Capture the cell that displays the provided text and extract its (x, y) central coordinate. 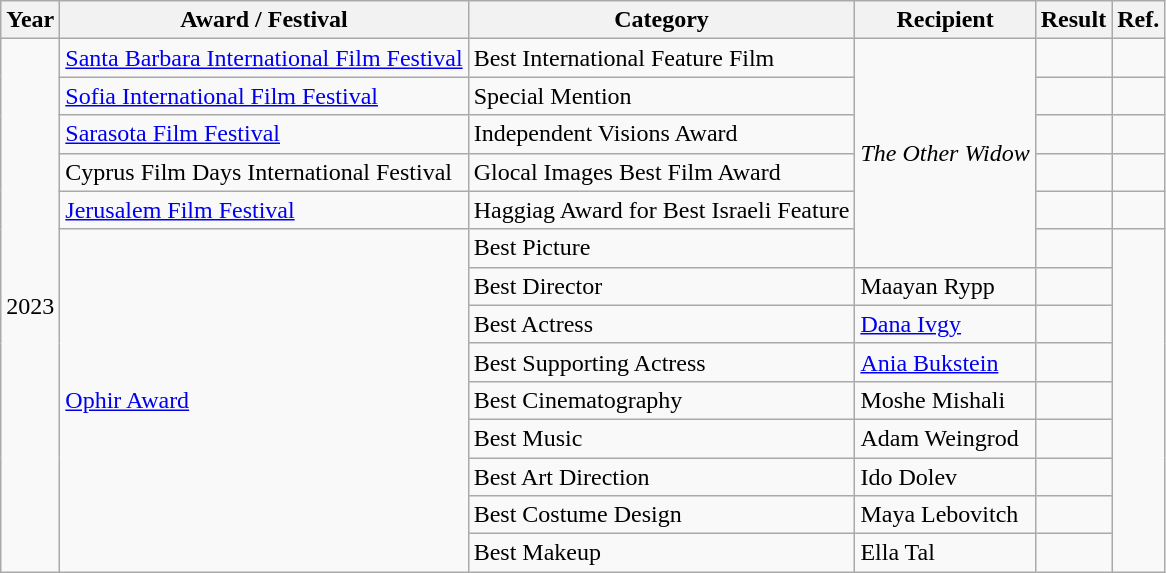
Best Cinematography (662, 400)
Jerusalem Film Festival (264, 210)
Best Actress (662, 324)
Haggiag Award for Best Israeli Feature (662, 210)
Ido Dolev (945, 477)
Ophir Award (264, 400)
Dana Ivgy (945, 324)
Glocal Images Best Film Award (662, 172)
Best Supporting Actress (662, 362)
Category (662, 20)
Sofia International Film Festival (264, 96)
Result (1073, 20)
Award / Festival (264, 20)
Maya Lebovitch (945, 515)
Best Costume Design (662, 515)
Sarasota Film Festival (264, 134)
Moshe Mishali (945, 400)
Santa Barbara International Film Festival (264, 58)
Ref. (1138, 20)
Best Director (662, 286)
Best Picture (662, 248)
Year (30, 20)
Best Music (662, 438)
Recipient (945, 20)
Independent Visions Award (662, 134)
Cyprus Film Days International Festival (264, 172)
Adam Weingrod (945, 438)
Ania Bukstein (945, 362)
Best Makeup (662, 553)
Ella Tal (945, 553)
Best Art Direction (662, 477)
Maayan Rypp (945, 286)
The Other Widow (945, 153)
Special Mention (662, 96)
2023 (30, 306)
Best International Feature Film (662, 58)
